Output the (x, y) coordinate of the center of the cell containing the given text.  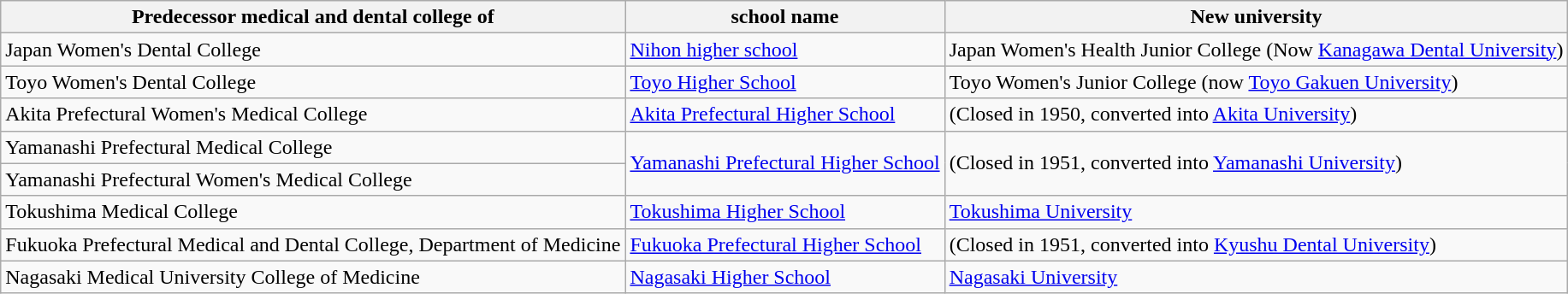
Tokushima Medical College (313, 212)
Yamanashi Prefectural Higher School (785, 163)
Nagasaki Higher School (785, 277)
Predecessor medical and dental college of (313, 17)
Yamanashi Prefectural Women's Medical College (313, 179)
Yamanashi Prefectural Medical College (313, 147)
Tokushima University (1256, 212)
Toyo Higher School (785, 82)
(Closed in 1951, converted into Yamanashi University) (1256, 163)
(Closed in 1951, converted into Kyushu Dental University) (1256, 244)
Japan Women's Health Junior College (Now Kanagawa Dental University) (1256, 50)
Nagasaki Medical University College of Medicine (313, 277)
Akita Prefectural Women's Medical College (313, 115)
Japan Women's Dental College (313, 50)
Nagasaki University (1256, 277)
Fukuoka Prefectural Medical and Dental College, Department of Medicine (313, 244)
(Closed in 1950, converted into Akita University) (1256, 115)
New university (1256, 17)
Akita Prefectural Higher School (785, 115)
Fukuoka Prefectural Higher School (785, 244)
school name (785, 17)
Tokushima Higher School (785, 212)
Toyo Women's Dental College (313, 82)
Toyo Women's Junior College (now Toyo Gakuen University) (1256, 82)
Nihon higher school (785, 50)
